Extract the (X, Y) coordinate from the center of the cell holding the provided text.  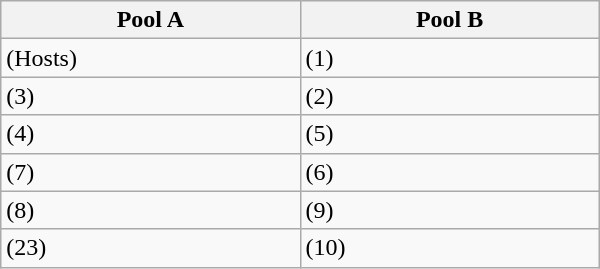
(5) (450, 134)
Pool B (450, 20)
(6) (450, 172)
(7) (150, 172)
(Hosts) (150, 58)
(3) (150, 96)
(9) (450, 210)
(2) (450, 96)
(23) (150, 248)
(10) (450, 248)
(1) (450, 58)
(8) (150, 210)
Pool A (150, 20)
(4) (150, 134)
